Pinpoint the cell where the given text exists, returning its [x, y] midpoint coordinate. 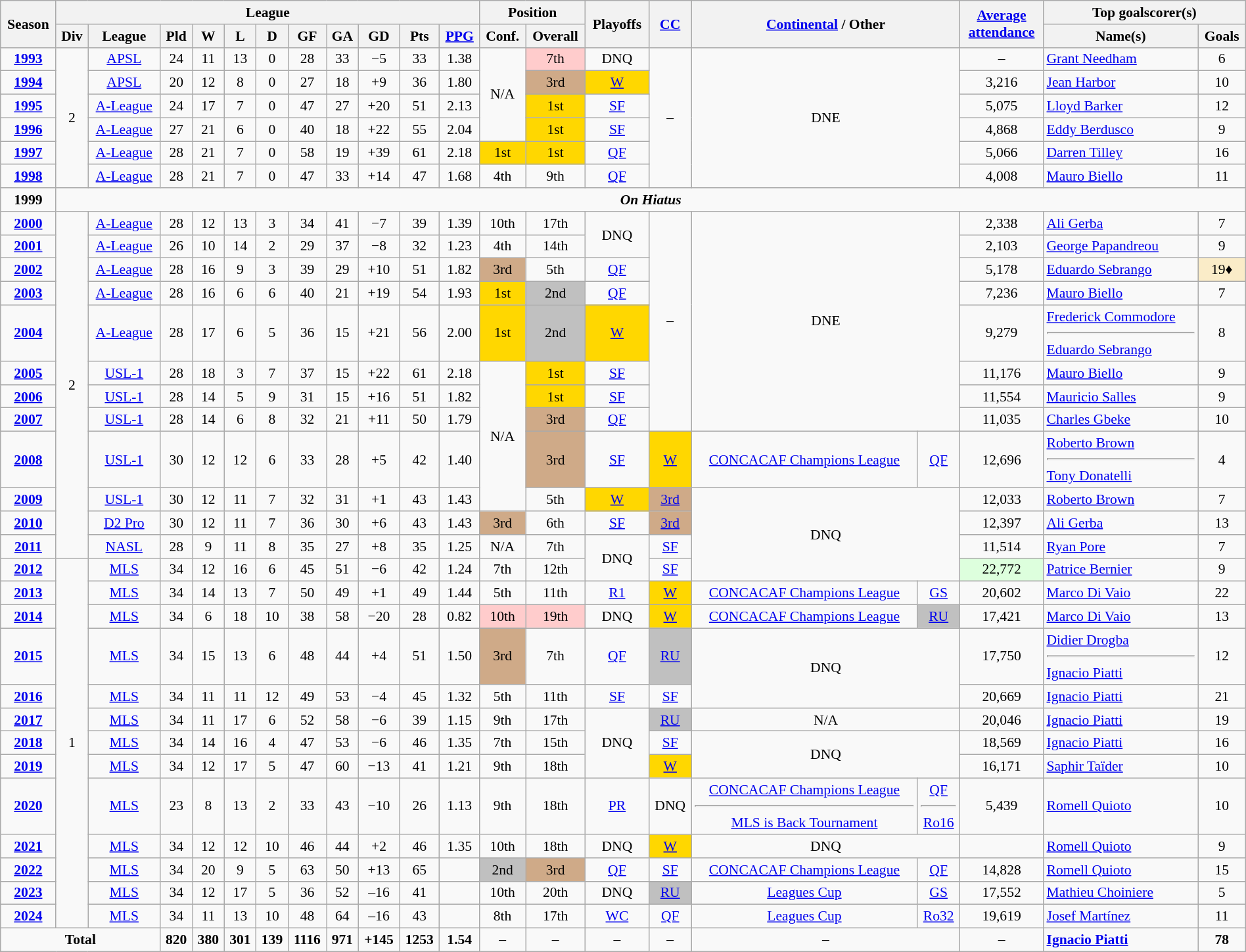
139 [272, 940]
2,338 [1002, 223]
19,619 [1002, 917]
2014 [28, 617]
4,868 [1002, 129]
12th [556, 570]
−4 [379, 696]
+10 [379, 270]
2019 [28, 767]
55 [419, 129]
5,066 [1002, 153]
11,554 [1002, 397]
2018 [28, 743]
Average attendance [1002, 24]
1993 [28, 59]
+145 [379, 940]
1995 [28, 106]
22,772 [1002, 570]
56 [419, 333]
−5 [379, 59]
+14 [379, 177]
1116 [307, 940]
2007 [28, 420]
Eduardo Sebrango [1120, 270]
2013 [28, 593]
971 [343, 940]
−10 [379, 806]
20,669 [1002, 696]
Ro32 [938, 917]
63 [307, 870]
Roberto Brown [1120, 500]
1.23 [460, 246]
CC [670, 24]
QFRo16 [938, 806]
Conf. [503, 36]
+6 [379, 523]
380 [208, 940]
Jean Harbor [1120, 83]
1.15 [460, 720]
Charles Gbeke [1120, 420]
−13 [379, 767]
L [241, 36]
17,750 [1002, 656]
9,279 [1002, 333]
Grant Needham [1120, 59]
2015 [28, 656]
1.21 [460, 767]
+9 [379, 83]
PR [618, 806]
+21 [379, 333]
−7 [379, 223]
+8 [379, 547]
6th [556, 523]
Overall [556, 36]
1.32 [460, 696]
64 [343, 917]
17,421 [1002, 617]
Saphir Taïder [1120, 767]
1.38 [460, 59]
11,176 [1002, 373]
1.80 [460, 83]
Didier Drogba Ignacio Piatti [1120, 656]
820 [176, 940]
Patrice Bernier [1120, 570]
Pts [419, 36]
7,236 [1002, 294]
+39 [379, 153]
17,552 [1002, 893]
WC [618, 917]
NASL [124, 547]
11,035 [1002, 420]
12,696 [1002, 460]
2.13 [460, 106]
Ryan Pore [1120, 547]
GF [307, 36]
George Papandreou [1120, 246]
+11 [379, 420]
Darren Tilley [1120, 153]
2016 [28, 696]
Lloyd Barker [1120, 106]
Goals [1222, 36]
+13 [379, 870]
1.68 [460, 177]
20,046 [1002, 720]
5,178 [1002, 270]
+2 [379, 846]
2021 [28, 846]
PPG [460, 36]
2011 [28, 547]
23 [176, 806]
D2 Pro [124, 523]
Continental / Other [825, 24]
2022 [28, 870]
1.13 [460, 806]
2017 [28, 720]
On Hiatus [651, 200]
1.50 [460, 656]
1997 [28, 153]
−20 [379, 617]
2009 [28, 500]
8th [503, 917]
2006 [28, 397]
2,103 [1002, 246]
1.44 [460, 593]
Josef Martínez [1120, 917]
Total [80, 940]
15th [556, 743]
+19 [379, 294]
1.25 [460, 547]
2023 [28, 893]
12,397 [1002, 523]
1.39 [460, 223]
1.24 [460, 570]
22 [1222, 593]
19th [556, 617]
−8 [379, 246]
65 [419, 870]
CONCACAF Champions League MLS is Back Tournament [804, 806]
Name(s) [1120, 36]
2020 [28, 806]
1.93 [460, 294]
+20 [379, 106]
Div [72, 36]
Mauricio Salles [1120, 397]
1.40 [460, 460]
11,514 [1002, 547]
5,439 [1002, 806]
60 [343, 767]
Pld [176, 36]
+5 [379, 460]
19♦ [1222, 270]
301 [241, 940]
Frederick Commodore Eduardo Sebrango [1120, 333]
4,008 [1002, 177]
5,075 [1002, 106]
2.00 [460, 333]
+16 [379, 397]
2005 [28, 373]
R1 [618, 593]
0.82 [460, 617]
2010 [28, 523]
2024 [28, 917]
GA [343, 36]
D [272, 36]
2008 [28, 460]
2002 [28, 270]
20th [556, 893]
GD [379, 36]
78 [1222, 940]
+4 [379, 656]
2.04 [460, 129]
2000 [28, 223]
Season [28, 24]
38 [307, 617]
Eddy Berdusco [1120, 129]
2003 [28, 294]
Mathieu Choiniere [1120, 893]
2012 [28, 570]
20,602 [1002, 593]
1999 [28, 200]
16,171 [1002, 767]
14th [556, 246]
3,216 [1002, 83]
12,033 [1002, 500]
18,569 [1002, 743]
1 [72, 742]
1.54 [460, 940]
Roberto Brown Tony Donatelli [1120, 460]
1994 [28, 83]
54 [419, 294]
1253 [419, 940]
Top goalscorer(s) [1144, 12]
1998 [28, 177]
1996 [28, 129]
14,828 [1002, 870]
1.79 [460, 420]
Playoffs [618, 24]
Position [532, 12]
2001 [28, 246]
2004 [28, 333]
